Capture the cell that displays the provided text and extract its (x, y) central coordinate. 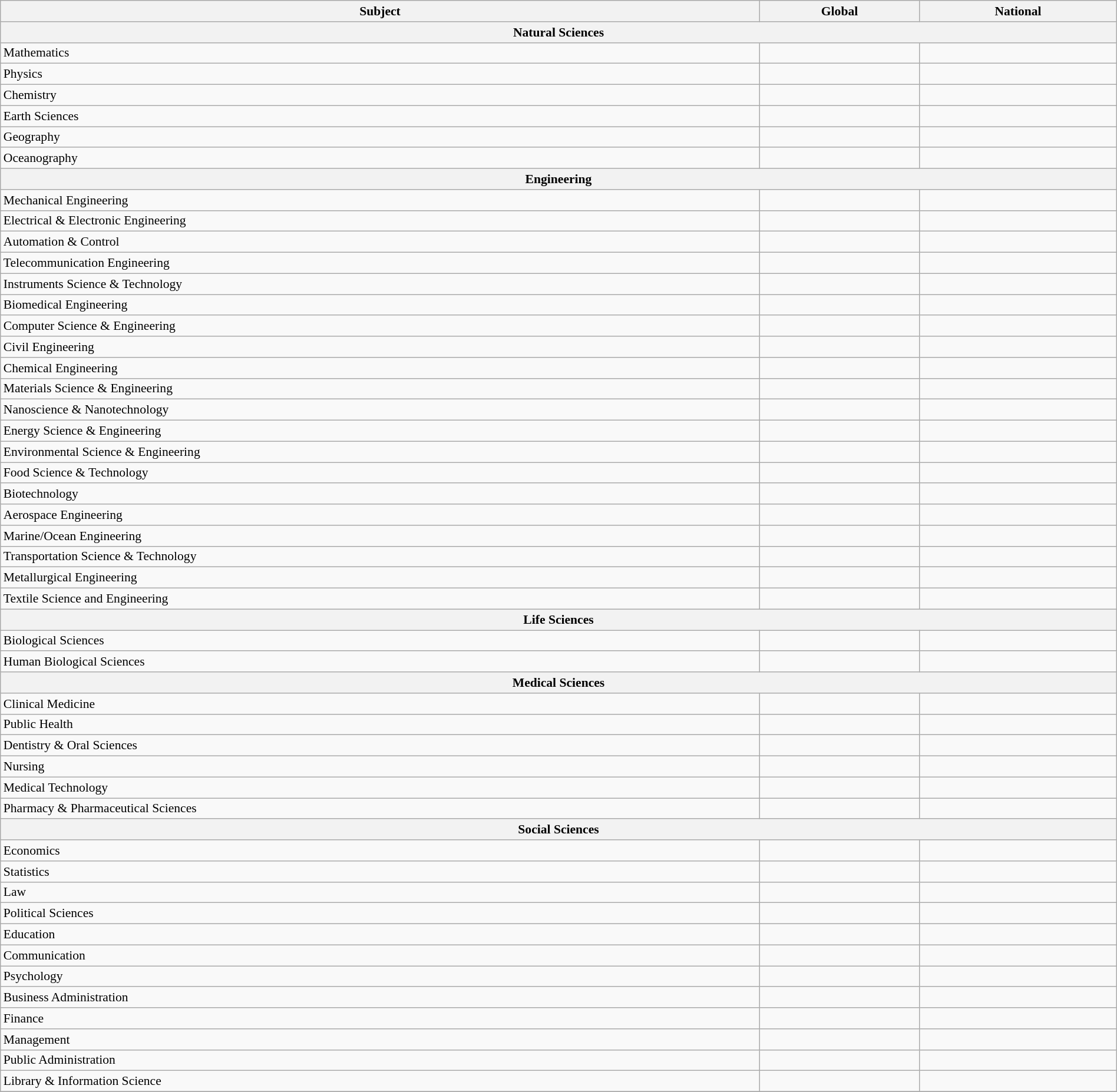
Earth Sciences (380, 116)
Biotechnology (380, 494)
Chemistry (380, 95)
Public Administration (380, 1060)
Metallurgical Engineering (380, 578)
Environmental Science & Engineering (380, 452)
Instruments Science & Technology (380, 284)
Computer Science & Engineering (380, 326)
Education (380, 935)
Law (380, 892)
Human Biological Sciences (380, 662)
Dentistry & Oral Sciences (380, 746)
Oceanography (380, 158)
Biological Sciences (380, 641)
Library & Information Science (380, 1081)
Automation & Control (380, 242)
Geography (380, 137)
Chemical Engineering (380, 368)
Transportation Science & Technology (380, 557)
Civil Engineering (380, 347)
Global (840, 11)
Physics (380, 74)
Marine/Ocean Engineering (380, 536)
Economics (380, 851)
Clinical Medicine (380, 704)
Finance (380, 1018)
Medical Technology (380, 787)
Subject (380, 11)
Political Sciences (380, 914)
Nanoscience & Nanotechnology (380, 410)
Engineering (558, 179)
National (1018, 11)
Social Sciences (558, 830)
Materials Science & Engineering (380, 389)
Statistics (380, 872)
Public Health (380, 724)
Pharmacy & Pharmaceutical Sciences (380, 809)
Management (380, 1040)
Food Science & Technology (380, 473)
Business Administration (380, 998)
Mathematics (380, 53)
Mechanical Engineering (380, 200)
Life Sciences (558, 620)
Electrical & Electronic Engineering (380, 221)
Nursing (380, 767)
Telecommunication Engineering (380, 263)
Medical Sciences (558, 683)
Textile Science and Engineering (380, 599)
Aerospace Engineering (380, 515)
Energy Science & Engineering (380, 431)
Natural Sciences (558, 32)
Communication (380, 955)
Psychology (380, 977)
Biomedical Engineering (380, 305)
